Provide the [x, y] coordinate of the cell's center where the given text is located.  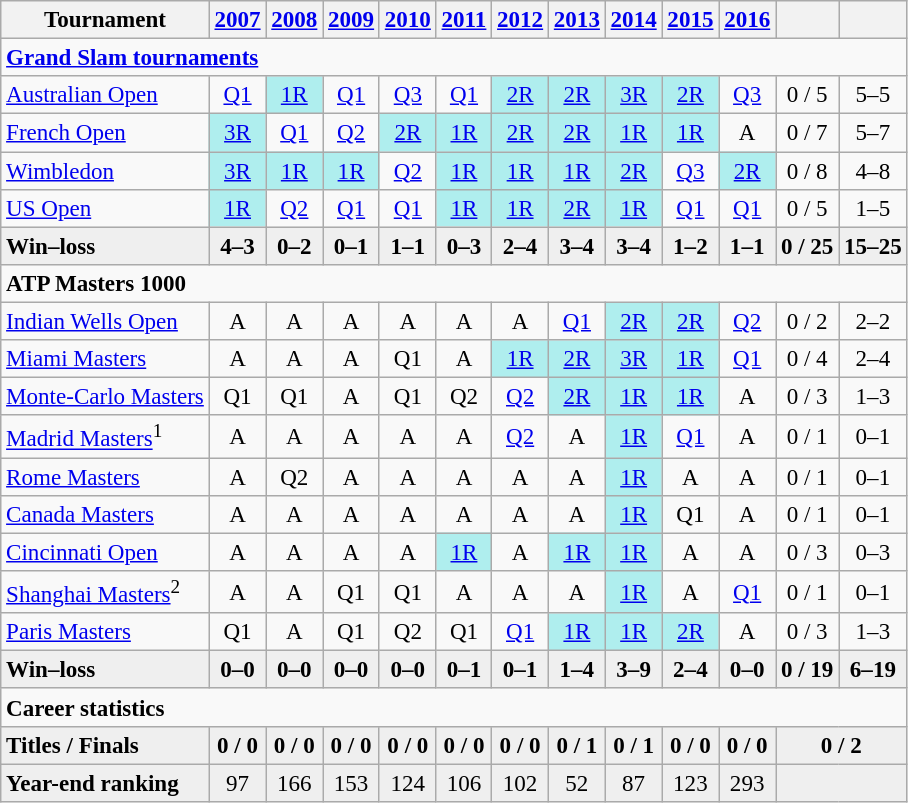
4–8 [873, 171]
ATP Masters 1000 [454, 284]
0 / 19 [808, 670]
2008 [294, 20]
Wimbledon [105, 171]
Paris Masters [105, 632]
Year-end ranking [105, 783]
Monte-Carlo Masters [105, 397]
2015 [690, 20]
Australian Open [105, 95]
0 / 4 [808, 359]
153 [352, 783]
Career statistics [454, 708]
Shanghai Masters2 [105, 592]
52 [576, 783]
97 [238, 783]
2014 [634, 20]
166 [294, 783]
123 [690, 783]
3–9 [634, 670]
5–7 [873, 133]
2007 [238, 20]
0 / 25 [808, 246]
Canada Masters [105, 515]
0 / 7 [808, 133]
2011 [464, 20]
2–2 [873, 322]
2010 [408, 20]
1–2 [690, 246]
0 / 8 [808, 171]
4–3 [238, 246]
87 [634, 783]
2013 [576, 20]
Grand Slam tournaments [454, 58]
102 [520, 783]
Titles / Finals [105, 745]
Tournament [105, 20]
Miami Masters [105, 359]
5–5 [873, 95]
293 [748, 783]
2012 [520, 20]
0–2 [294, 246]
French Open [105, 133]
US Open [105, 209]
1–5 [873, 209]
106 [464, 783]
2016 [748, 20]
124 [408, 783]
Madrid Masters1 [105, 437]
Rome Masters [105, 477]
15–25 [873, 246]
Indian Wells Open [105, 322]
1–4 [576, 670]
2009 [352, 20]
Cincinnati Open [105, 552]
6–19 [873, 670]
